Provide the [x, y] coordinate of the cell's center where the given text is located.  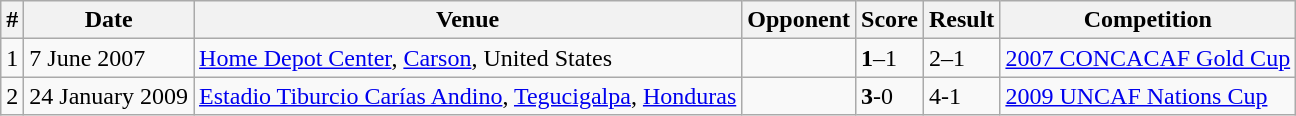
Result [961, 20]
2–1 [961, 58]
Date [109, 20]
1–1 [890, 58]
2009 UNCAF Nations Cup [1148, 96]
1 [12, 58]
24 January 2009 [109, 96]
7 June 2007 [109, 58]
3-0 [890, 96]
Venue [468, 20]
Home Depot Center, Carson, United States [468, 58]
Score [890, 20]
# [12, 20]
2007 CONCACAF Gold Cup [1148, 58]
Competition [1148, 20]
4-1 [961, 96]
2 [12, 96]
Estadio Tiburcio Carías Andino, Tegucigalpa, Honduras [468, 96]
Opponent [799, 20]
